Determine the [x, y] coordinate at the center of the cell enclosing the given text.  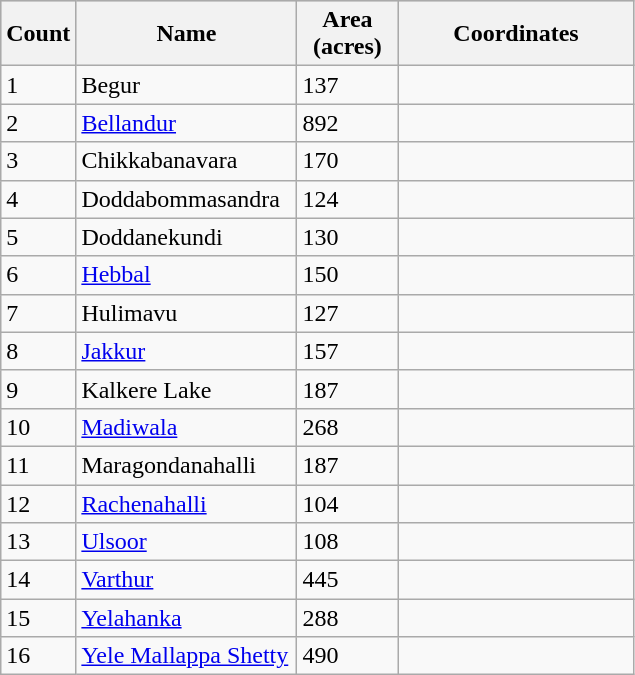
127 [348, 313]
8 [38, 351]
7 [38, 313]
15 [38, 618]
5 [38, 237]
137 [348, 85]
108 [348, 542]
157 [348, 351]
13 [38, 542]
Hebbal [186, 275]
9 [38, 389]
Doddabommasandra [186, 199]
Count [38, 34]
4 [38, 199]
Area (acres) [348, 34]
Yelahanka [186, 618]
Hulimavu [186, 313]
3 [38, 161]
Rachenahalli [186, 503]
268 [348, 427]
2 [38, 123]
892 [348, 123]
Doddanekundi [186, 237]
Bellandur [186, 123]
10 [38, 427]
Chikkabanavara [186, 161]
1 [38, 85]
288 [348, 618]
Jakkur [186, 351]
Madiwala [186, 427]
445 [348, 580]
Ulsoor [186, 542]
6 [38, 275]
124 [348, 199]
150 [348, 275]
170 [348, 161]
Name [186, 34]
Maragondanahalli [186, 465]
Coordinates [516, 34]
Yele Mallappa Shetty [186, 656]
490 [348, 656]
11 [38, 465]
12 [38, 503]
130 [348, 237]
Kalkere Lake [186, 389]
Begur [186, 85]
Varthur [186, 580]
14 [38, 580]
104 [348, 503]
16 [38, 656]
